Detect which cell encompasses the target text, then output its [x, y] center coordinate. 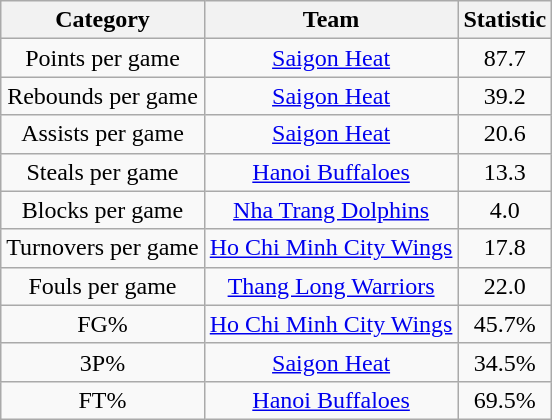
69.5% [505, 400]
22.0 [505, 286]
13.3 [505, 172]
Statistic [505, 20]
Steals per game [102, 172]
Points per game [102, 58]
Team [331, 20]
17.8 [505, 248]
Nha Trang Dolphins [331, 210]
3P% [102, 362]
34.5% [505, 362]
45.7% [505, 324]
87.7 [505, 58]
Assists per game [102, 134]
39.2 [505, 96]
Fouls per game [102, 286]
Rebounds per game [102, 96]
20.6 [505, 134]
Blocks per game [102, 210]
Category [102, 20]
Turnovers per game [102, 248]
FT% [102, 400]
4.0 [505, 210]
Thang Long Warriors [331, 286]
FG% [102, 324]
